Pinpoint the cell where the given text exists, returning its (x, y) midpoint coordinate. 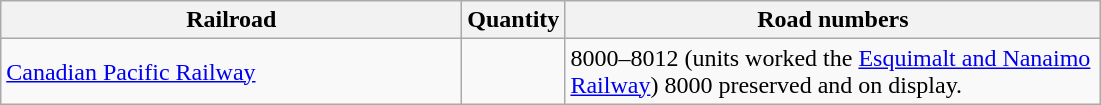
Railroad (232, 20)
Canadian Pacific Railway (232, 72)
Road numbers (833, 20)
Quantity (514, 20)
8000–8012 (units worked the Esquimalt and Nanaimo Railway) 8000 preserved and on display. (833, 72)
